Scan for the cell matching the given text and deliver its (x, y) coordinate at center. 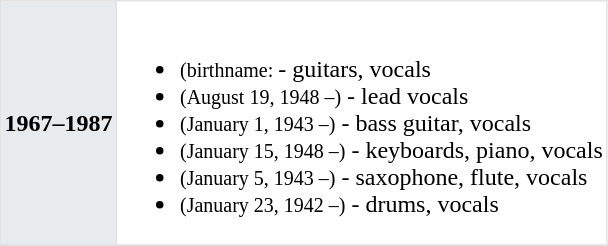
1967–1987 (59, 123)
